Detect which cell encompasses the target text, then output its [X, Y] center coordinate. 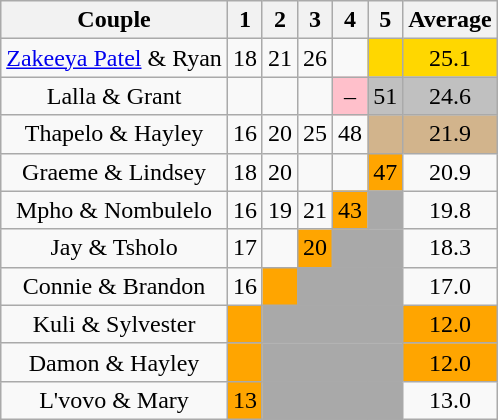
4 [350, 20]
Zakeeya Patel & Ryan [114, 58]
Jay & Tsholo [114, 248]
19 [280, 210]
Thapelo & Hayley [114, 134]
21.9 [450, 134]
Mpho & Nombulelo [114, 210]
L'vovo & Mary [114, 400]
47 [386, 172]
20.9 [450, 172]
17 [244, 248]
26 [316, 58]
5 [386, 20]
3 [316, 20]
Couple [114, 20]
25 [316, 134]
51 [386, 96]
Lalla & Grant [114, 96]
Graeme & Lindsey [114, 172]
48 [350, 134]
24.6 [450, 96]
2 [280, 20]
Average [450, 20]
19.8 [450, 210]
Connie & Brandon [114, 286]
25.1 [450, 58]
43 [350, 210]
Kuli & Sylvester [114, 324]
1 [244, 20]
13.0 [450, 400]
17.0 [450, 286]
Damon & Hayley [114, 362]
13 [244, 400]
18.3 [450, 248]
– [350, 96]
